Locate the cell with the specified text and output its (x, y) center coordinate. 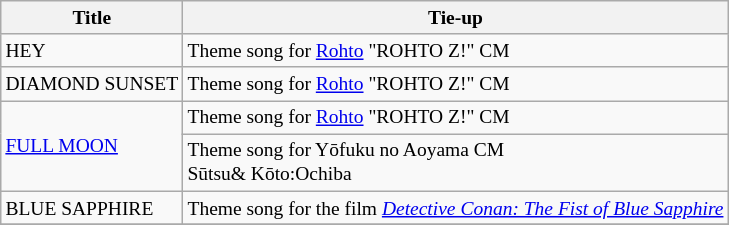
HEY (92, 50)
Tie-up (456, 18)
Theme song for Yōfuku no Aoyama CMSūtsu& Kōto:Ochiba (456, 162)
DIAMOND SUNSET (92, 84)
BLUE SAPPHIRE (92, 208)
Title (92, 18)
Theme song for the film Detective Conan: The Fist of Blue Sapphire (456, 208)
FULL MOON (92, 146)
